For the text-containing cell, return its midpoint in [x, y] coordinate format. 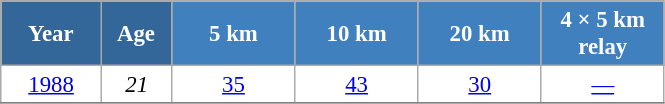
21 [136, 85]
4 × 5 km relay [602, 34]
— [602, 85]
5 km [234, 34]
35 [234, 85]
Age [136, 34]
10 km [356, 34]
43 [356, 85]
1988 [52, 85]
30 [480, 85]
Year [52, 34]
20 km [480, 34]
